Return the [x, y] coordinate for the center point of the cell that contains the specified text.  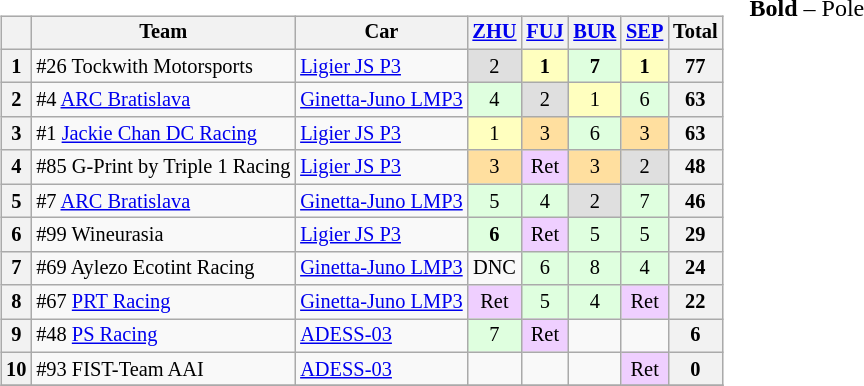
24 [695, 268]
#7 ARC Bratislava [163, 201]
#1 Jackie Chan DC Racing [163, 134]
#67 PRT Racing [163, 302]
#26 Tockwith Motorsports [163, 66]
#69 Aylezo Ecotint Racing [163, 268]
22 [695, 302]
77 [695, 66]
10 [16, 369]
29 [695, 235]
SEP [644, 33]
Total [695, 33]
DNC [495, 268]
#4 ARC Bratislava [163, 100]
FUJ [544, 33]
ZHU [495, 33]
#93 FIST-Team AAI [163, 369]
#85 G-Print by Triple 1 Racing [163, 167]
Team [163, 33]
Car [381, 33]
0 [695, 369]
#48 PS Racing [163, 336]
46 [695, 201]
#99 Wineurasia [163, 235]
BUR [594, 33]
9 [16, 336]
48 [695, 167]
